Capture the cell that displays the provided text and extract its (x, y) central coordinate. 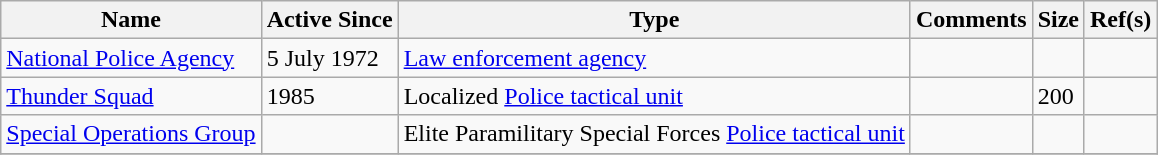
Active Since (330, 20)
Elite Paramilitary Special Forces Police tactical unit (654, 134)
Localized Police tactical unit (654, 96)
Size (1058, 20)
National Police Agency (131, 58)
Name (131, 20)
200 (1058, 96)
Type (654, 20)
Law enforcement agency (654, 58)
1985 (330, 96)
5 July 1972 (330, 58)
Thunder Squad (131, 96)
Ref(s) (1120, 20)
Special Operations Group (131, 134)
Comments (971, 20)
